From the cell containing the given text, extract its center point as [x, y] coordinate. 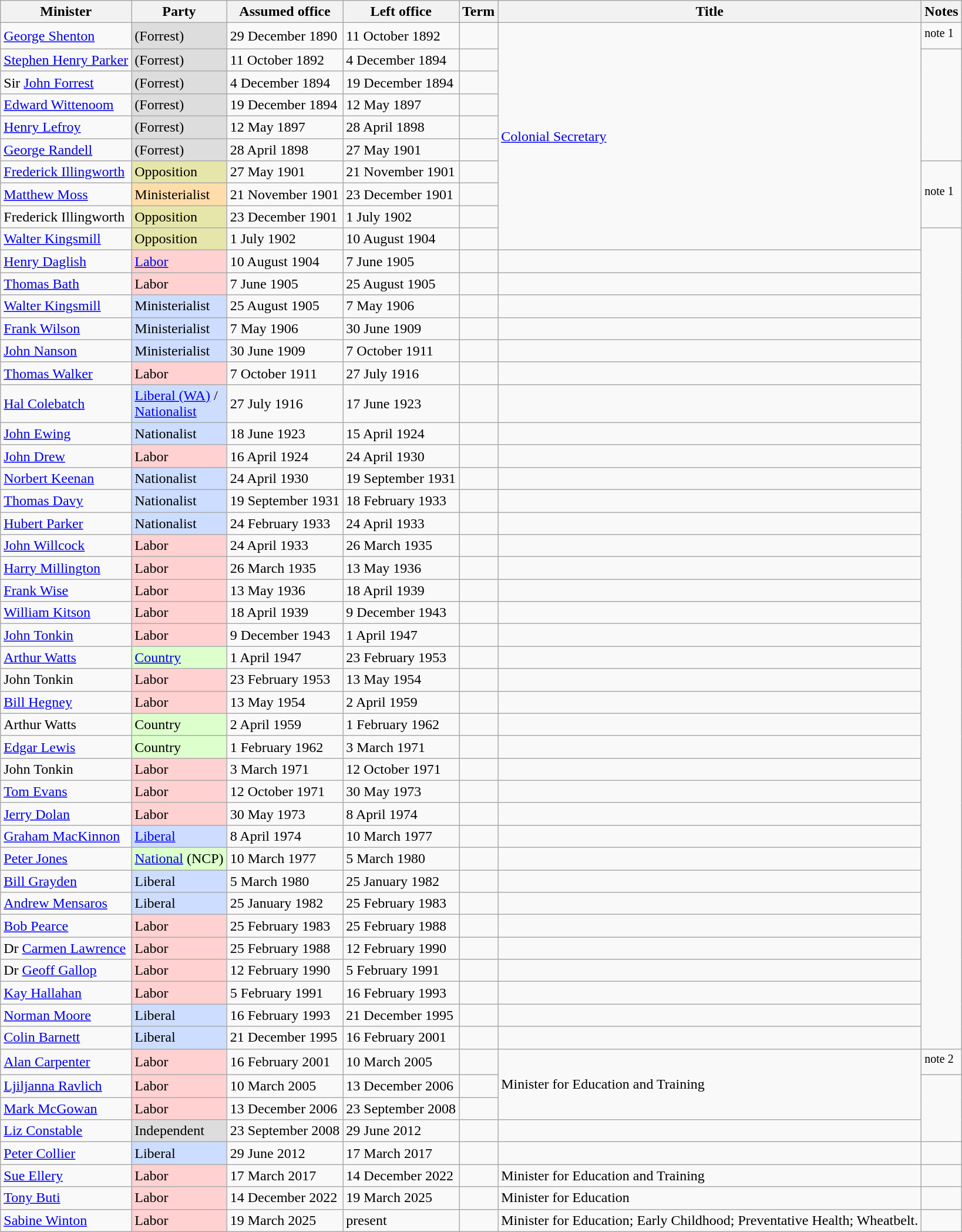
Frank Wise [66, 590]
Liberal (WA) / Nationalist [179, 403]
Colin Barnett [66, 1038]
Tony Buti [66, 1198]
Henry Daglish [66, 261]
Frank Wilson [66, 328]
Minister for Education; Early Childhood; Preventative Health; Wheatbelt. [709, 1220]
John Willcock [66, 546]
Peter Jones [66, 859]
Mark McGowan [66, 1109]
Edward Wittenoom [66, 105]
Colonial Secretary [709, 136]
Sabine Winton [66, 1220]
24 February 1933 [285, 523]
18 June 1923 [285, 434]
Norman Moore [66, 1015]
Bill Hegney [66, 702]
Edgar Lewis [66, 747]
15 April 1924 [401, 434]
Jerry Dolan [66, 814]
George Shenton [66, 36]
Andrew Mensaros [66, 904]
Minister for Education [709, 1198]
Matthew Moss [66, 194]
Dr Carmen Lawrence [66, 948]
Tom Evans [66, 791]
Thomas Davy [66, 501]
Kay Hallahan [66, 993]
17 June 1923 [401, 403]
Party [179, 12]
Thomas Walker [66, 373]
Graham MacKinnon [66, 836]
Hubert Parker [66, 523]
29 December 1890 [285, 36]
Title [709, 12]
Term [479, 12]
John Ewing [66, 434]
Dr Geoff Gallop [66, 971]
Thomas Bath [66, 284]
Left office [401, 12]
Liz Constable [66, 1131]
18 February 1933 [401, 501]
Hal Colebatch [66, 403]
Harry Millington [66, 568]
National (NCP) [179, 859]
Ljiljanna Ravlich [66, 1086]
Sue Ellery [66, 1176]
Henry Lefroy [66, 127]
Peter Collier [66, 1153]
16 April 1924 [285, 456]
Bill Grayden [66, 881]
John Nanson [66, 351]
present [401, 1220]
Independent [179, 1131]
Assumed office [285, 12]
Bob Pearce [66, 926]
Stephen Henry Parker [66, 60]
Sir John Forrest [66, 82]
Alan Carpenter [66, 1062]
John Drew [66, 456]
Norbert Keenan [66, 478]
note 2 [941, 1062]
George Randell [66, 150]
William Kitson [66, 613]
Minister [66, 12]
Notes [941, 12]
